Output the (X, Y) coordinate of the center of the cell containing the given text.  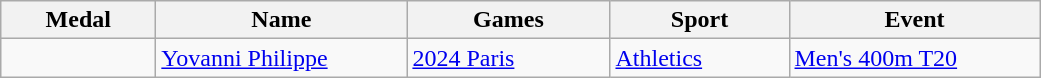
Games (508, 20)
Name (282, 20)
Event (914, 20)
2024 Paris (508, 58)
Yovanni Philippe (282, 58)
Sport (700, 20)
Athletics (700, 58)
Men's 400m T20 (914, 58)
Medal (78, 20)
